Identify which cell holds the provided text, then report its (X, Y) central coordinate. 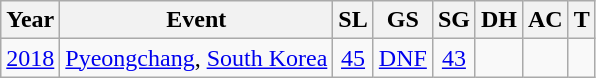
Event (196, 20)
DNF (402, 58)
2018 (30, 58)
SG (454, 20)
SL (353, 20)
43 (454, 58)
45 (353, 58)
DH (498, 20)
Year (30, 20)
T (582, 20)
AC (545, 20)
GS (402, 20)
Pyeongchang, South Korea (196, 58)
